Pinpoint the cell where the given text exists, returning its [X, Y] midpoint coordinate. 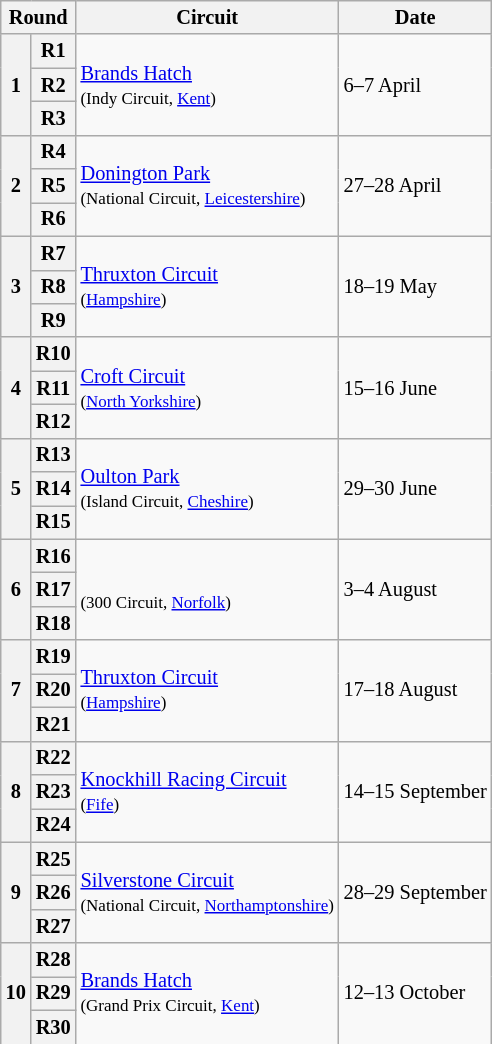
18–19 May [416, 286]
R26 [54, 892]
5 [16, 488]
R1 [54, 51]
Croft Circuit(North Yorkshire) [208, 388]
R11 [54, 388]
R14 [54, 489]
R18 [54, 623]
Silverstone Circuit(National Circuit, Northamptonshire) [208, 892]
Circuit [208, 17]
28–29 September [416, 892]
R3 [54, 118]
R20 [54, 690]
2 [16, 186]
3–4 August [416, 590]
10 [16, 994]
R5 [54, 186]
R16 [54, 556]
8 [16, 792]
Brands Hatch(Grand Prix Circuit, Kent) [208, 994]
R10 [54, 354]
6 [16, 590]
(300 Circuit, Norfolk) [208, 590]
R28 [54, 960]
R2 [54, 85]
R9 [54, 320]
R27 [54, 926]
Brands Hatch(Indy Circuit, Kent) [208, 84]
R8 [54, 287]
R4 [54, 152]
R12 [54, 421]
17–18 August [416, 690]
7 [16, 690]
R22 [54, 758]
27–28 April [416, 186]
R30 [54, 1027]
R7 [54, 253]
R17 [54, 589]
R24 [54, 825]
R21 [54, 724]
Knockhill Racing Circuit(Fife) [208, 792]
R23 [54, 791]
4 [16, 388]
Donington Park(National Circuit, Leicestershire) [208, 186]
3 [16, 286]
15–16 June [416, 388]
Oulton Park(Island Circuit, Cheshire) [208, 488]
14–15 September [416, 792]
1 [16, 84]
R13 [54, 455]
12–13 October [416, 994]
29–30 June [416, 488]
Round [38, 17]
R15 [54, 522]
6–7 April [416, 84]
R25 [54, 859]
R19 [54, 657]
R29 [54, 993]
Date [416, 17]
R6 [54, 219]
9 [16, 892]
